Locate the cell with the specified text and output its (X, Y) center coordinate. 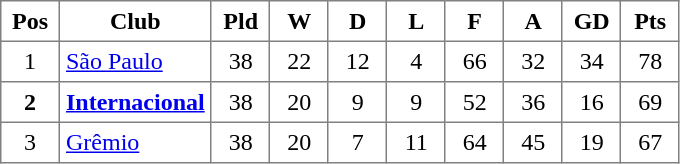
45 (533, 142)
Grêmio (135, 142)
32 (533, 61)
34 (591, 61)
19 (591, 142)
D (357, 21)
16 (591, 102)
4 (416, 61)
11 (416, 142)
78 (650, 61)
12 (357, 61)
F (474, 21)
66 (474, 61)
São Paulo (135, 61)
69 (650, 102)
52 (474, 102)
Pts (650, 21)
W (299, 21)
7 (357, 142)
64 (474, 142)
Pos (30, 21)
Club (135, 21)
67 (650, 142)
L (416, 21)
1 (30, 61)
A (533, 21)
2 (30, 102)
3 (30, 142)
22 (299, 61)
36 (533, 102)
GD (591, 21)
Internacional (135, 102)
Pld (240, 21)
